Determine the [X, Y] coordinate at the center of the cell enclosing the given text.  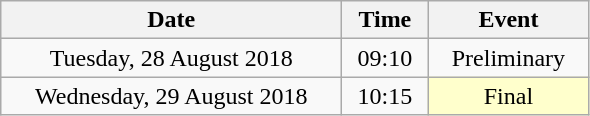
10:15 [385, 96]
Time [385, 20]
09:10 [385, 58]
Final [508, 96]
Wednesday, 29 August 2018 [172, 96]
Preliminary [508, 58]
Tuesday, 28 August 2018 [172, 58]
Event [508, 20]
Date [172, 20]
